Output the (x, y) coordinate of the center of the cell containing the given text.  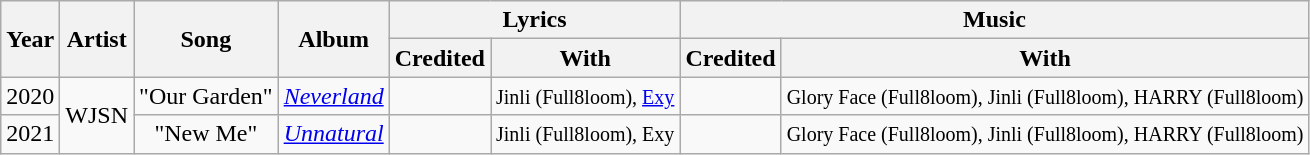
Year (30, 39)
WJSN (97, 115)
2021 (30, 134)
"New Me" (206, 134)
Unnatural (334, 134)
Music (994, 20)
Album (334, 39)
Song (206, 39)
2020 (30, 96)
"Our Garden" (206, 96)
Neverland (334, 96)
Artist (97, 39)
Lyrics (534, 20)
